Locate the cell with the specified text and output its (X, Y) center coordinate. 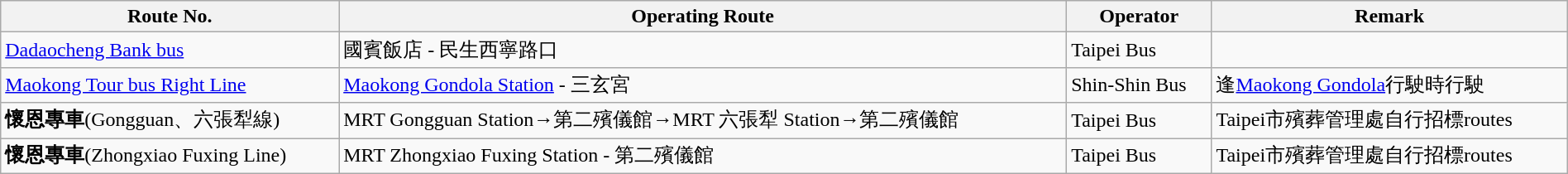
逢Maokong Gondola行駛時行駛 (1389, 85)
Remark (1389, 17)
Route No. (170, 17)
Operator (1140, 17)
國賓飯店 - 民生西寧路口 (703, 50)
Maokong Gondola Station - 三玄宮 (703, 85)
Maokong Tour bus Right Line (170, 85)
Dadaocheng Bank bus (170, 50)
懷恩專車(Gongguan、六張犁線) (170, 121)
Operating Route (703, 17)
懷恩專車(Zhongxiao Fuxing Line) (170, 156)
MRT Zhongxiao Fuxing Station - 第二殯儀館 (703, 156)
MRT Gongguan Station→第二殯儀館→MRT 六張犁 Station→第二殯儀館 (703, 121)
Shin-Shin Bus (1140, 85)
